Determine the (X, Y) coordinate at the center of the cell enclosing the given text.  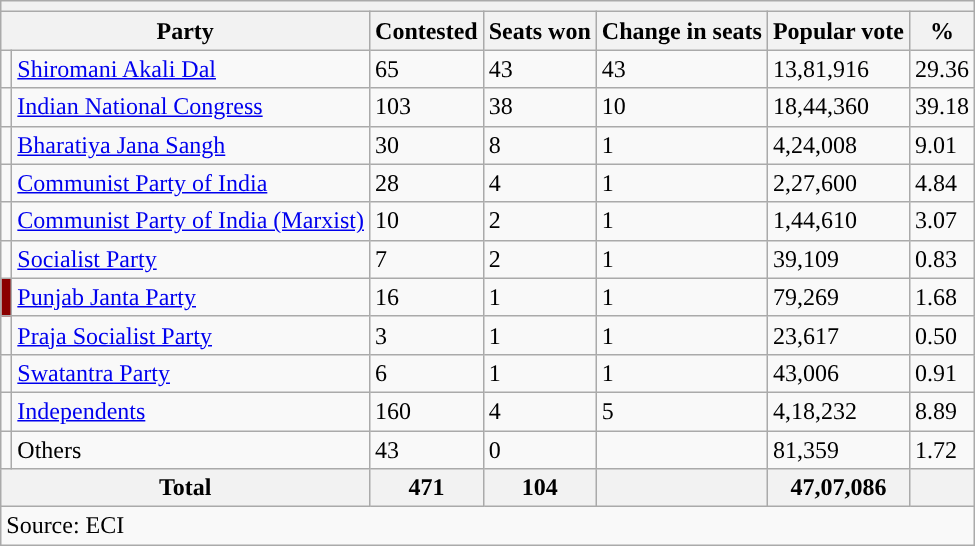
0 (540, 449)
Bharatiya Jana Sangh (191, 145)
65 (427, 69)
Change in seats (682, 31)
Swatantra Party (191, 373)
1,44,610 (838, 221)
9.01 (942, 145)
79,269 (838, 297)
39.18 (942, 107)
47,07,086 (838, 488)
Popular vote (838, 31)
Seats won (540, 31)
38 (540, 107)
471 (427, 488)
1.72 (942, 449)
Party (186, 31)
Shiromani Akali Dal (191, 69)
Communist Party of India (191, 183)
7 (427, 259)
0.83 (942, 259)
Source: ECI (488, 526)
% (942, 31)
5 (682, 411)
6 (427, 373)
3.07 (942, 221)
18,44,360 (838, 107)
8.89 (942, 411)
104 (540, 488)
Punjab Janta Party (191, 297)
0.91 (942, 373)
4,18,232 (838, 411)
16 (427, 297)
3 (427, 335)
0.50 (942, 335)
28 (427, 183)
81,359 (838, 449)
Praja Socialist Party (191, 335)
29.36 (942, 69)
43,006 (838, 373)
2,27,600 (838, 183)
39,109 (838, 259)
Others (191, 449)
Socialist Party (191, 259)
4,24,008 (838, 145)
Contested (427, 31)
160 (427, 411)
Indian National Congress (191, 107)
30 (427, 145)
Communist Party of India (Marxist) (191, 221)
13,81,916 (838, 69)
Independents (191, 411)
8 (540, 145)
4.84 (942, 183)
Total (186, 488)
1.68 (942, 297)
23,617 (838, 335)
103 (427, 107)
